Determine the [X, Y] coordinate at the center of the cell enclosing the given text.  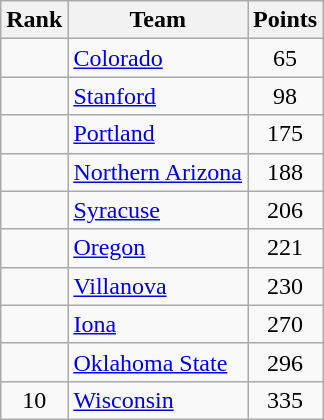
10 [34, 400]
Oregon [158, 248]
Northern Arizona [158, 172]
Villanova [158, 286]
296 [286, 362]
Rank [34, 20]
335 [286, 400]
175 [286, 134]
Team [158, 20]
98 [286, 96]
Points [286, 20]
230 [286, 286]
206 [286, 210]
270 [286, 324]
Oklahoma State [158, 362]
Portland [158, 134]
Wisconsin [158, 400]
Colorado [158, 58]
Stanford [158, 96]
221 [286, 248]
Syracuse [158, 210]
65 [286, 58]
Iona [158, 324]
188 [286, 172]
